Provide the (X, Y) coordinate of the cell's center where the given text is located.  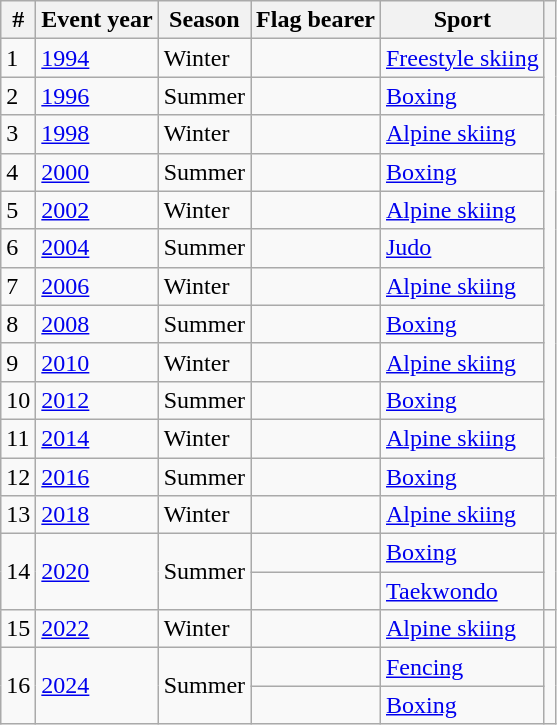
Fencing (462, 667)
14 (18, 572)
1998 (97, 134)
2018 (97, 515)
1996 (97, 96)
Sport (462, 20)
Taekwondo (462, 591)
2016 (97, 477)
2024 (97, 686)
Season (204, 20)
# (18, 20)
6 (18, 248)
9 (18, 362)
2008 (97, 324)
2010 (97, 362)
10 (18, 400)
2012 (97, 400)
2002 (97, 210)
2 (18, 96)
16 (18, 686)
2022 (97, 629)
3 (18, 134)
5 (18, 210)
4 (18, 172)
11 (18, 438)
2004 (97, 248)
Judo (462, 248)
2000 (97, 172)
7 (18, 286)
15 (18, 629)
Event year (97, 20)
Freestyle skiing (462, 58)
Flag bearer (316, 20)
2006 (97, 286)
8 (18, 324)
1994 (97, 58)
12 (18, 477)
2014 (97, 438)
13 (18, 515)
1 (18, 58)
2020 (97, 572)
